For the text-containing cell, return its midpoint in (X, Y) coordinate format. 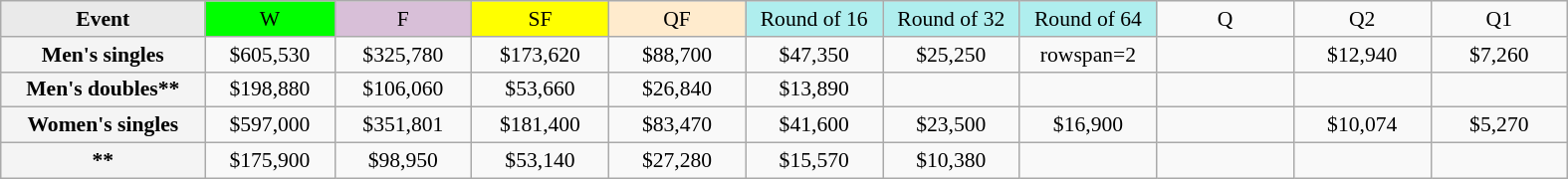
$198,880 (270, 89)
$88,700 (677, 55)
$12,940 (1362, 55)
rowspan=2 (1088, 55)
Men's singles (104, 55)
$605,530 (270, 55)
$175,900 (270, 161)
$26,840 (677, 89)
$10,380 (951, 161)
$173,620 (541, 55)
$53,660 (541, 89)
Women's singles (104, 125)
$106,060 (403, 89)
QF (677, 19)
Q (1226, 19)
$325,780 (403, 55)
Round of 16 (814, 19)
W (270, 19)
$10,074 (1362, 125)
$23,500 (951, 125)
$597,000 (270, 125)
$181,400 (541, 125)
$27,280 (677, 161)
$53,140 (541, 161)
Men's doubles** (104, 89)
$16,900 (1088, 125)
Event (104, 19)
$5,270 (1499, 125)
F (403, 19)
SF (541, 19)
Round of 64 (1088, 19)
$98,950 (403, 161)
$13,890 (814, 89)
$47,350 (814, 55)
Q1 (1499, 19)
$25,250 (951, 55)
Q2 (1362, 19)
$15,570 (814, 161)
** (104, 161)
$7,260 (1499, 55)
$41,600 (814, 125)
Round of 32 (951, 19)
$83,470 (677, 125)
$351,801 (403, 125)
